Search for the cell housing the specified text and yield its [X, Y] center coordinate. 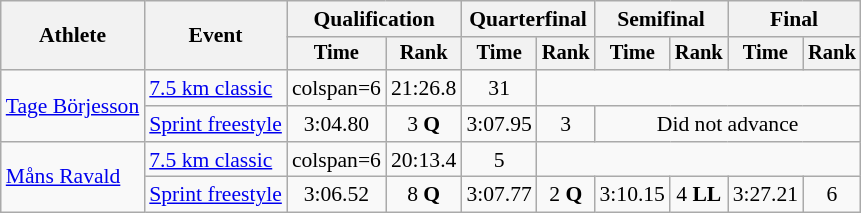
6 [832, 195]
Semifinal [660, 19]
Athlete [73, 36]
Måns Ravald [73, 178]
31 [498, 88]
3:04.80 [336, 124]
4 LL [699, 195]
Tage Börjesson [73, 106]
3:27.21 [766, 195]
20:13.4 [424, 160]
3:06.52 [336, 195]
8 Q [424, 195]
Did not advance [727, 124]
21:26.8 [424, 88]
Final [794, 19]
Quarterfinal [528, 19]
3 [566, 124]
3:07.77 [498, 195]
3:07.95 [498, 124]
3 Q [424, 124]
2 Q [566, 195]
Qualification [374, 19]
5 [498, 160]
Event [216, 36]
3:10.15 [632, 195]
